Scan for the cell matching the given text and deliver its (x, y) coordinate at center. 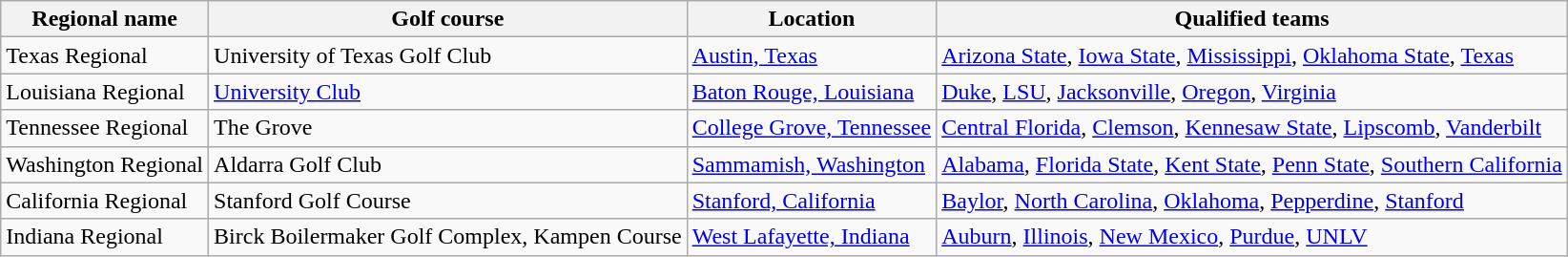
Qualified teams (1252, 19)
Regional name (105, 19)
Birck Boilermaker Golf Complex, Kampen Course (448, 237)
Louisiana Regional (105, 92)
University of Texas Golf Club (448, 55)
Alabama, Florida State, Kent State, Penn State, Southern California (1252, 164)
Duke, LSU, Jacksonville, Oregon, Virginia (1252, 92)
Baylor, North Carolina, Oklahoma, Pepperdine, Stanford (1252, 201)
Washington Regional (105, 164)
Golf course (448, 19)
University Club (448, 92)
California Regional (105, 201)
Texas Regional (105, 55)
Location (812, 19)
Stanford, California (812, 201)
Arizona State, Iowa State, Mississippi, Oklahoma State, Texas (1252, 55)
Stanford Golf Course (448, 201)
College Grove, Tennessee (812, 128)
Central Florida, Clemson, Kennesaw State, Lipscomb, Vanderbilt (1252, 128)
Tennessee Regional (105, 128)
Indiana Regional (105, 237)
West Lafayette, Indiana (812, 237)
Aldarra Golf Club (448, 164)
Auburn, Illinois, New Mexico, Purdue, UNLV (1252, 237)
Baton Rouge, Louisiana (812, 92)
Austin, Texas (812, 55)
Sammamish, Washington (812, 164)
The Grove (448, 128)
